Output the (X, Y) coordinate of the center of the cell containing the given text.  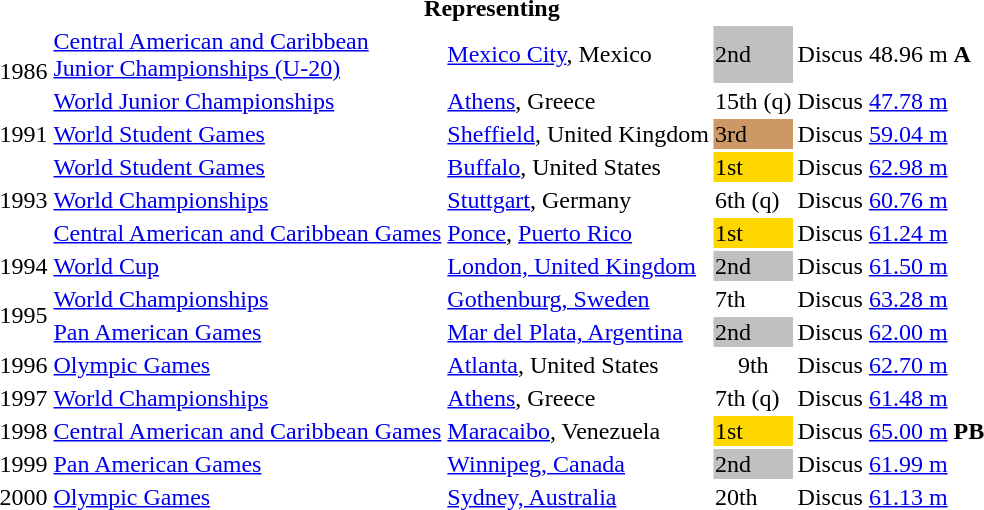
7th (q) (753, 398)
9th (753, 365)
7th (753, 299)
World Cup (248, 266)
6th (q) (753, 200)
Central American and Caribbean Junior Championships (U-20) (248, 54)
3rd (753, 134)
Maracaibo, Venezuela (578, 431)
Buffalo, United States (578, 167)
World Junior Championships (248, 101)
15th (q) (753, 101)
Stuttgart, Germany (578, 200)
Mexico City, Mexico (578, 54)
Sheffield, United Kingdom (578, 134)
Atlanta, United States (578, 365)
Ponce, Puerto Rico (578, 233)
Olympic Games (248, 365)
Gothenburg, Sweden (578, 299)
Winnipeg, Canada (578, 464)
Mar del Plata, Argentina (578, 332)
London, United Kingdom (578, 266)
